Detect which cell encompasses the target text, then output its [X, Y] center coordinate. 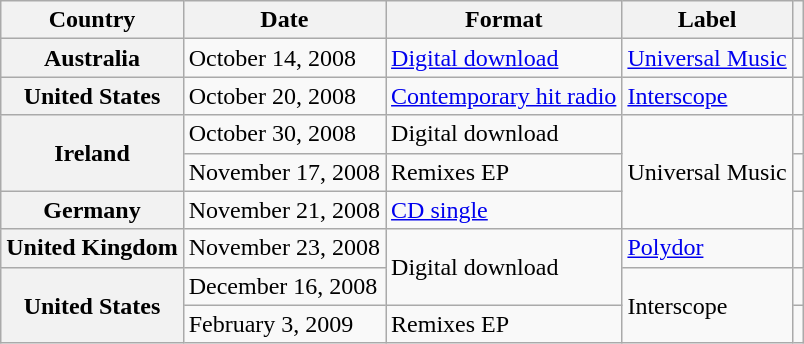
Format [504, 20]
February 3, 2009 [284, 324]
December 16, 2008 [284, 286]
November 21, 2008 [284, 210]
Date [284, 20]
Contemporary hit radio [504, 96]
November 17, 2008 [284, 172]
Label [707, 20]
November 23, 2008 [284, 248]
October 30, 2008 [284, 134]
October 14, 2008 [284, 58]
Polydor [707, 248]
Germany [92, 210]
CD single [504, 210]
Ireland [92, 153]
Australia [92, 58]
October 20, 2008 [284, 96]
Country [92, 20]
United Kingdom [92, 248]
